Determine the (X, Y) coordinate at the center of the cell enclosing the given text.  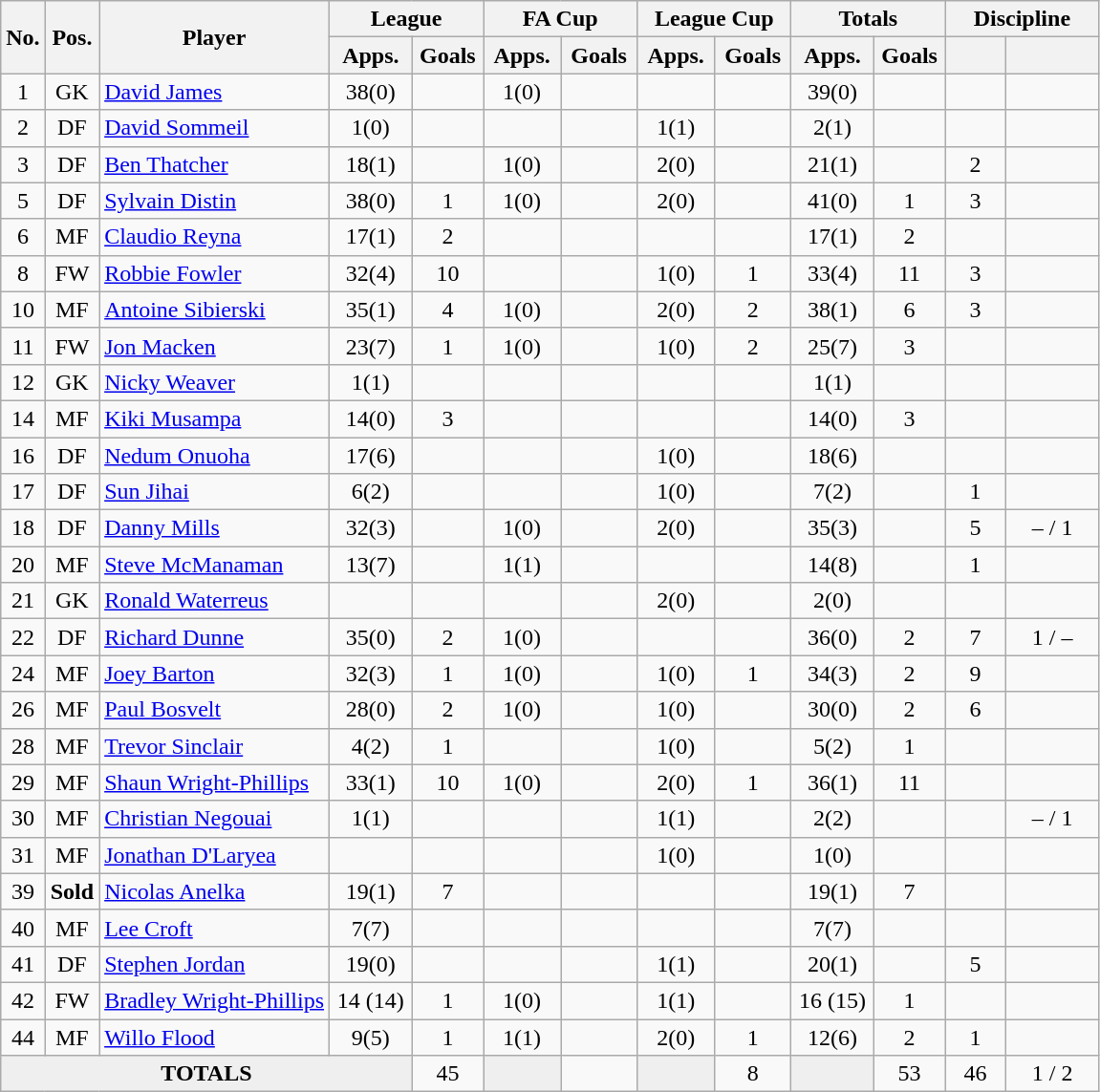
18(1) (371, 164)
38(1) (833, 310)
Sylvain Distin (214, 201)
Discipline (1023, 19)
25(7) (833, 346)
Stephen Jordan (214, 964)
20 (23, 565)
No. (23, 37)
2(2) (833, 819)
16 (23, 456)
9 (976, 674)
24 (23, 674)
53 (910, 1074)
14(8) (833, 565)
18(6) (833, 456)
David Sommeil (214, 128)
Danny Mills (214, 528)
League Cup (715, 19)
TOTALS (206, 1074)
1 / – (1051, 637)
42 (23, 1000)
6(2) (371, 492)
9(5) (371, 1037)
Totals (868, 19)
44 (23, 1037)
Robbie Fowler (214, 273)
Trevor Sinclair (214, 746)
23(7) (371, 346)
Pos. (72, 37)
45 (447, 1074)
29 (23, 782)
39(0) (833, 92)
22 (23, 637)
Christian Negouai (214, 819)
Willo Flood (214, 1037)
35(0) (371, 637)
13(7) (371, 565)
12 (23, 382)
41(0) (833, 201)
4 (447, 310)
Claudio Reyna (214, 237)
4(2) (371, 746)
18 (23, 528)
Player (214, 37)
40 (23, 928)
David James (214, 92)
12(6) (833, 1037)
16 (15) (833, 1000)
Joey Barton (214, 674)
26 (23, 710)
Steve McManaman (214, 565)
Jonathan D'Laryea (214, 855)
35(1) (371, 310)
21 (23, 601)
FA Cup (560, 19)
33(4) (833, 273)
Nedum Onuoha (214, 456)
Jon Macken (214, 346)
Nicky Weaver (214, 382)
36(1) (833, 782)
14 (14) (371, 1000)
Bradley Wright-Phillips (214, 1000)
Ronald Waterreus (214, 601)
41 (23, 964)
30(0) (833, 710)
Sun Jihai (214, 492)
36(0) (833, 637)
1 / 2 (1051, 1074)
33(1) (371, 782)
Richard Dunne (214, 637)
19(0) (371, 964)
17(6) (371, 456)
Lee Croft (214, 928)
League (407, 19)
Shaun Wright-Phillips (214, 782)
Ben Thatcher (214, 164)
46 (976, 1074)
20(1) (833, 964)
35(3) (833, 528)
28 (23, 746)
39 (23, 891)
Paul Bosvelt (214, 710)
17 (23, 492)
Antoine Sibierski (214, 310)
5(2) (833, 746)
32(4) (371, 273)
31 (23, 855)
2(1) (833, 128)
34(3) (833, 674)
Nicolas Anelka (214, 891)
30 (23, 819)
Kiki Musampa (214, 418)
14 (23, 418)
28(0) (371, 710)
21(1) (833, 164)
Sold (72, 891)
7(2) (833, 492)
